Search for the cell housing the specified text and yield its [X, Y] center coordinate. 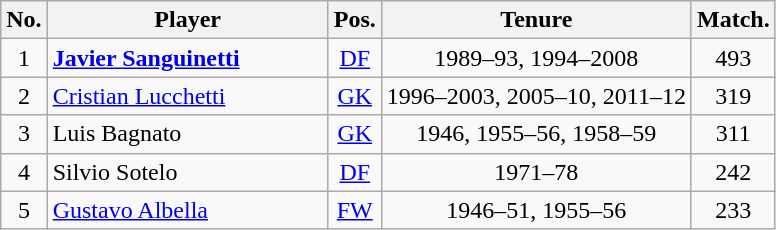
2 [24, 96]
Pos. [354, 20]
Match. [733, 20]
5 [24, 210]
311 [733, 134]
1946, 1955–56, 1958–59 [536, 134]
1946–51, 1955–56 [536, 210]
4 [24, 172]
3 [24, 134]
242 [733, 172]
Javier Sanguinetti [188, 58]
233 [733, 210]
Tenure [536, 20]
1971–78 [536, 172]
Cristian Lucchetti [188, 96]
Silvio Sotelo [188, 172]
1996–2003, 2005–10, 2011–12 [536, 96]
Player [188, 20]
No. [24, 20]
1989–93, 1994–2008 [536, 58]
Luis Bagnato [188, 134]
Gustavo Albella [188, 210]
493 [733, 58]
319 [733, 96]
FW [354, 210]
1 [24, 58]
